Pinpoint the cell where the given text exists, returning its [x, y] midpoint coordinate. 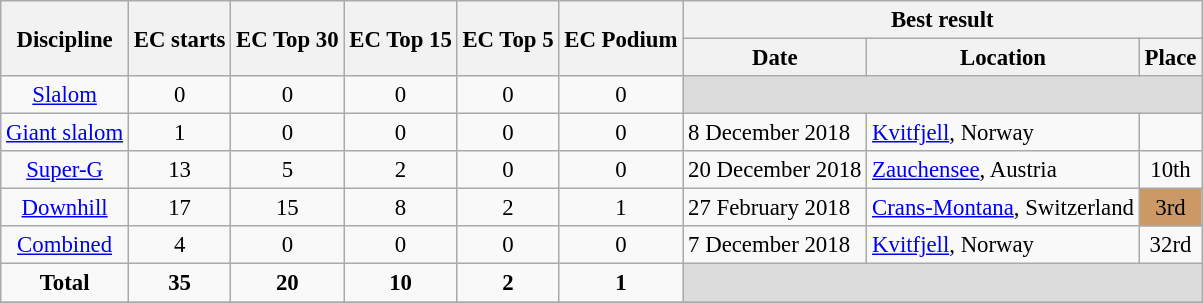
Discipline [65, 38]
Place [1170, 58]
27 February 2018 [775, 208]
4 [179, 245]
Crans-Montana, Switzerland [1004, 208]
EC Podium [621, 38]
Location [1004, 58]
20 [288, 283]
Total [65, 283]
32rd [1170, 245]
17 [179, 208]
Best result [942, 20]
Giant slalom [65, 133]
8 [400, 208]
Zauchensee, Austria [1004, 170]
EC Top 15 [400, 38]
Downhill [65, 208]
10th [1170, 170]
7 December 2018 [775, 245]
20 December 2018 [775, 170]
15 [288, 208]
EC Top 5 [508, 38]
Super-G [65, 170]
35 [179, 283]
EC Top 30 [288, 38]
3rd [1170, 208]
13 [179, 170]
10 [400, 283]
8 December 2018 [775, 133]
EC starts [179, 38]
Combined [65, 245]
Slalom [65, 95]
5 [288, 170]
Date [775, 58]
